From the cell containing the given text, extract its center point as [X, Y] coordinate. 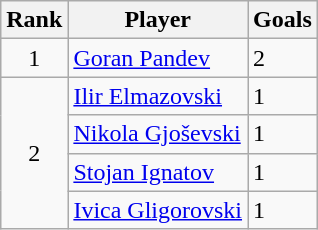
Stojan Ignatov [158, 172]
Rank [34, 20]
Goran Pandev [158, 58]
Nikola Gjoševski [158, 134]
Ivica Gligorovski [158, 210]
Ilir Elmazovski [158, 96]
Player [158, 20]
Goals [283, 20]
